Find where the given text appears and provide that cell's center as [X, Y] coordinate. 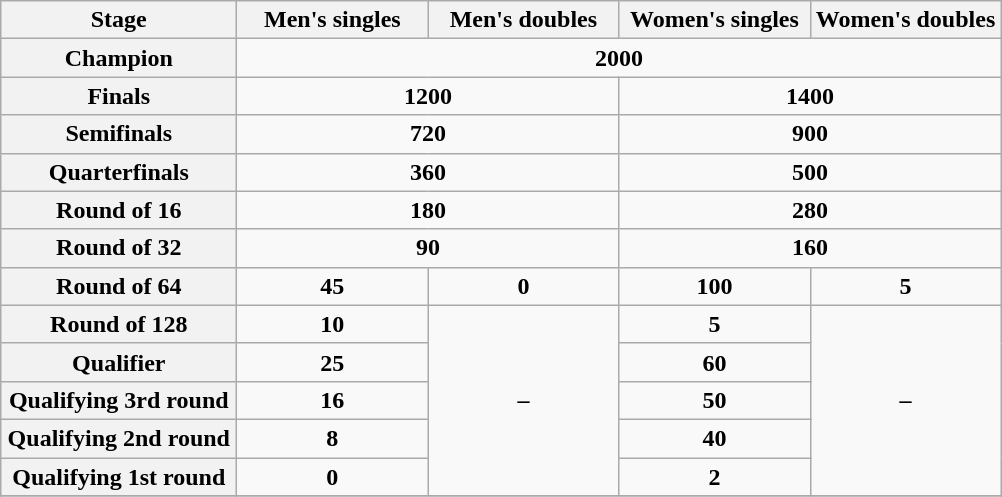
2 [714, 477]
16 [332, 400]
100 [714, 286]
Men's singles [332, 20]
Qualifying 2nd round [119, 438]
Finals [119, 96]
180 [428, 210]
10 [332, 324]
8 [332, 438]
Round of 64 [119, 286]
Qualifier [119, 362]
90 [428, 248]
900 [810, 134]
Quarterfinals [119, 172]
2000 [619, 58]
160 [810, 248]
Champion [119, 58]
720 [428, 134]
Stage [119, 20]
500 [810, 172]
Women's singles [714, 20]
50 [714, 400]
45 [332, 286]
Round of 128 [119, 324]
1400 [810, 96]
Semifinals [119, 134]
60 [714, 362]
1200 [428, 96]
Round of 16 [119, 210]
280 [810, 210]
25 [332, 362]
40 [714, 438]
Qualifying 1st round [119, 477]
Men's doubles [524, 20]
Round of 32 [119, 248]
360 [428, 172]
Qualifying 3rd round [119, 400]
Women's doubles [906, 20]
